Provide the (X, Y) coordinate of the cell's center where the given text is located.  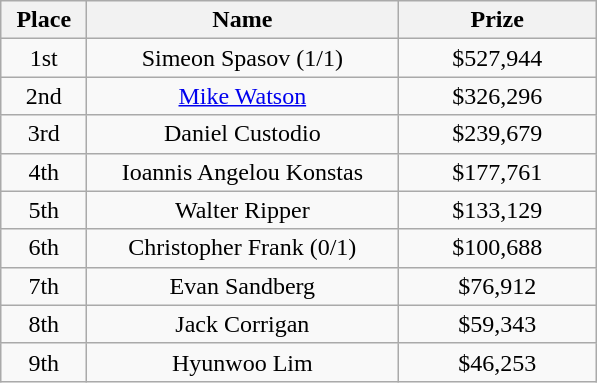
$59,343 (498, 324)
Jack Corrigan (242, 324)
Mike Watson (242, 96)
5th (44, 210)
Ioannis Angelou Konstas (242, 172)
1st (44, 58)
Walter Ripper (242, 210)
6th (44, 248)
$527,944 (498, 58)
Place (44, 20)
Evan Sandberg (242, 286)
$239,679 (498, 134)
Prize (498, 20)
$133,129 (498, 210)
2nd (44, 96)
Daniel Custodio (242, 134)
4th (44, 172)
Name (242, 20)
Hyunwoo Lim (242, 362)
Simeon Spasov (1/1) (242, 58)
Christopher Frank (0/1) (242, 248)
3rd (44, 134)
$326,296 (498, 96)
$100,688 (498, 248)
$177,761 (498, 172)
8th (44, 324)
$76,912 (498, 286)
$46,253 (498, 362)
7th (44, 286)
9th (44, 362)
